Extract the (X, Y) coordinate from the center of the cell holding the provided text.  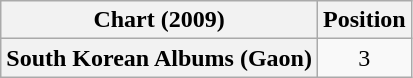
South Korean Albums (Gaon) (160, 58)
Chart (2009) (160, 20)
3 (364, 58)
Position (364, 20)
